Search for the cell housing the specified text and yield its (X, Y) center coordinate. 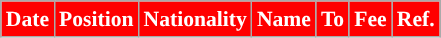
Name (284, 19)
Fee (370, 19)
Date (28, 19)
Position (96, 19)
Ref. (416, 19)
To (332, 19)
Nationality (196, 19)
